Scan for the cell matching the given text and deliver its (X, Y) coordinate at center. 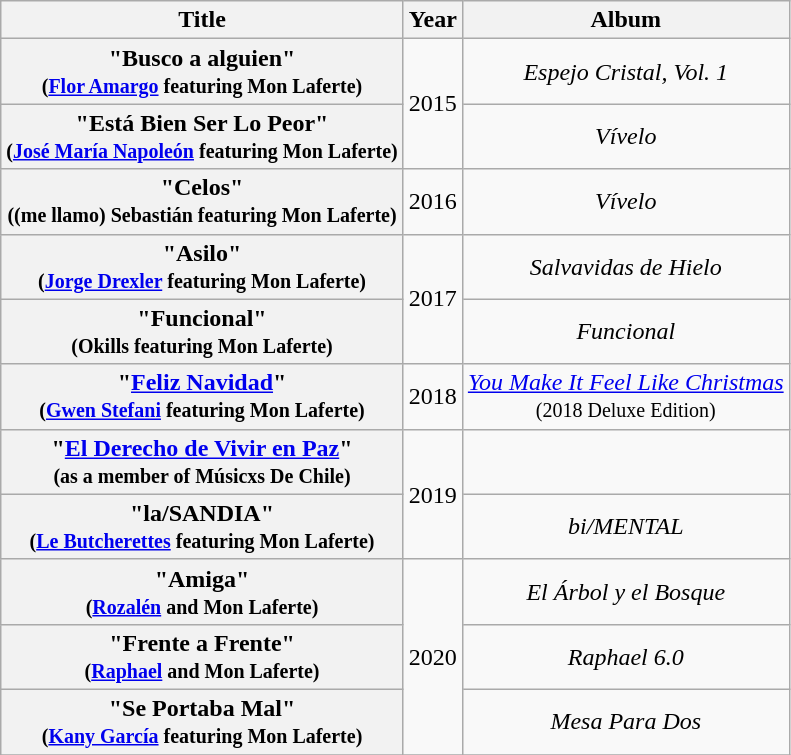
"Funcional"(Okills featuring Mon Laferte) (202, 332)
"Está Bien Ser Lo Peor"(José María Napoleón featuring Mon Laferte) (202, 136)
2016 (432, 202)
You Make It Feel Like Christmas(2018 Deluxe Edition) (626, 396)
Raphael 6.0 (626, 656)
"El Derecho de Vivir en Paz"(as a member of Músicxs De Chile) (202, 462)
"Frente a Frente"(Raphael and Mon Laferte) (202, 656)
bi/MENTAL (626, 526)
2020 (432, 656)
Funcional (626, 332)
Title (202, 20)
2017 (432, 299)
"Amiga"(Rozalén and Mon Laferte) (202, 592)
Year (432, 20)
Album (626, 20)
El Árbol y el Bosque (626, 592)
Espejo Cristal, Vol. 1 (626, 72)
2019 (432, 494)
Mesa Para Dos (626, 722)
Salvavidas de Hielo (626, 266)
2015 (432, 104)
"Celos"((me llamo) Sebastián featuring Mon Laferte) (202, 202)
"Busco a alguien"(Flor Amargo featuring Mon Laferte) (202, 72)
2018 (432, 396)
"la/SANDIA"(Le Butcherettes featuring Mon Laferte) (202, 526)
"Se Portaba Mal"(Kany García featuring Mon Laferte) (202, 722)
"Asilo"(Jorge Drexler featuring Mon Laferte) (202, 266)
"Feliz Navidad"(Gwen Stefani featuring Mon Laferte) (202, 396)
